Identify which cell holds the provided text, then report its (X, Y) central coordinate. 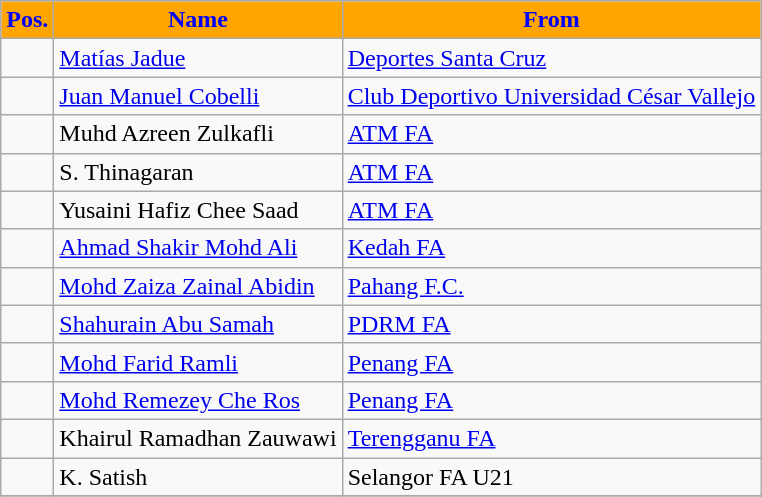
Shahurain Abu Samah (198, 324)
Mohd Farid Ramli (198, 362)
Kedah FA (552, 248)
K. Satish (198, 477)
Juan Manuel Cobelli (198, 96)
PDRM FA (552, 324)
Selangor FA U21 (552, 477)
Pahang F.C. (552, 286)
Pos. (28, 20)
Mohd Zaiza Zainal Abidin (198, 286)
Name (198, 20)
Matías Jadue (198, 58)
Terengganu FA (552, 438)
Khairul Ramadhan Zauwawi (198, 438)
Club Deportivo Universidad César Vallejo (552, 96)
S. Thinagaran (198, 172)
Yusaini Hafiz Chee Saad (198, 210)
Deportes Santa Cruz (552, 58)
Muhd Azreen Zulkafli (198, 134)
From (552, 20)
Mohd Remezey Che Ros (198, 400)
Ahmad Shakir Mohd Ali (198, 248)
